From the cell containing the given text, extract its center point as (x, y) coordinate. 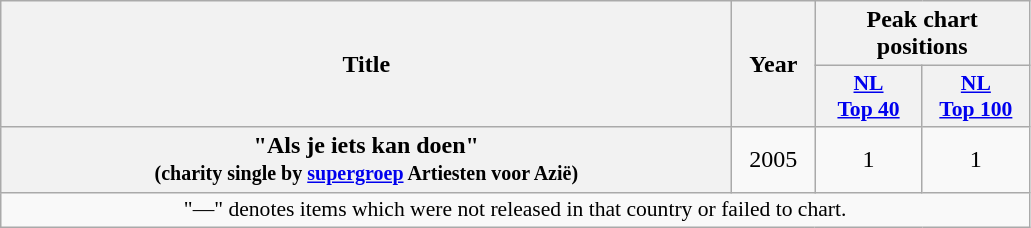
"Als je iets kan doen"(charity single by supergroep Artiesten voor Azië) (366, 160)
Peak chart positions (922, 34)
Title (366, 64)
NLTop 40 (868, 96)
2005 (774, 160)
"—" denotes items which were not released in that country or failed to chart. (516, 210)
Year (774, 64)
NLTop 100 (976, 96)
